Find where the given text appears and provide that cell's center as (x, y) coordinate. 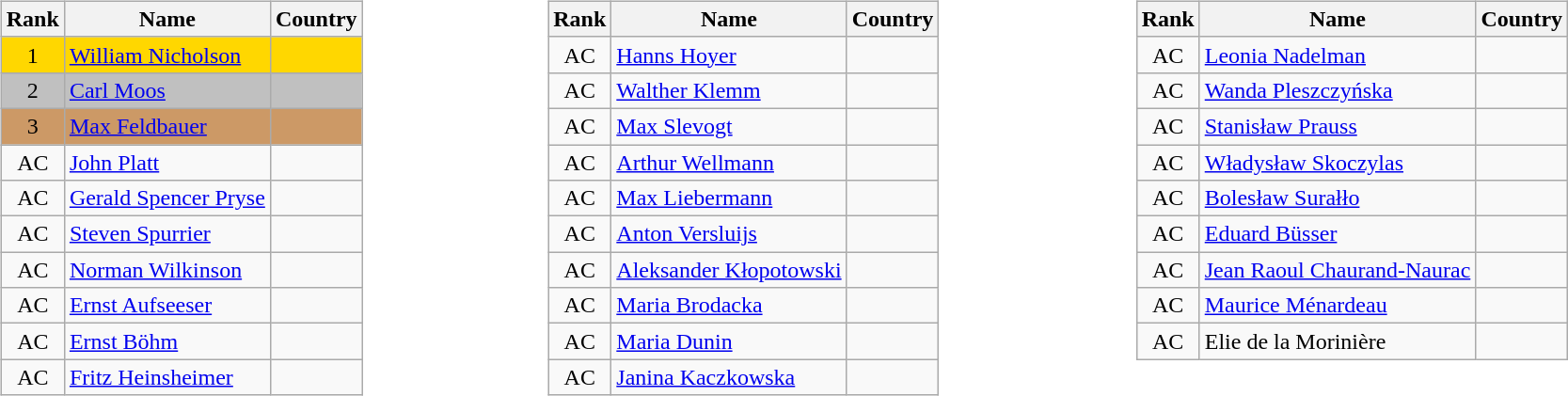
2 (32, 90)
Norman Wilkinson (167, 270)
Max Slevogt (729, 126)
Ernst Aufseeser (167, 306)
Carl Moos (167, 90)
Aleksander Kłopotowski (729, 270)
Maria Brodacka (729, 306)
Fritz Heinsheimer (167, 377)
Anton Versluijs (729, 234)
3 (32, 126)
John Platt (167, 163)
Stanisław Prauss (1338, 126)
Max Liebermann (729, 198)
Ernst Böhm (167, 341)
Hanns Hoyer (729, 55)
Gerald Spencer Pryse (167, 198)
Leonia Nadelman (1338, 55)
Eduard Büsser (1338, 234)
Max Feldbauer (167, 126)
Walther Klemm (729, 90)
Janina Kaczkowska (729, 377)
Wanda Pleszczyńska (1338, 90)
Arthur Wellmann (729, 163)
Maria Dunin (729, 341)
Jean Raoul Chaurand-Naurac (1338, 270)
Elie de la Morinière (1338, 341)
Władysław Skoczylas (1338, 163)
1 (32, 55)
William Nicholson (167, 55)
Bolesław Surałło (1338, 198)
Maurice Ménardeau (1338, 306)
Steven Spurrier (167, 234)
